Identify which cell holds the provided text, then report its (x, y) central coordinate. 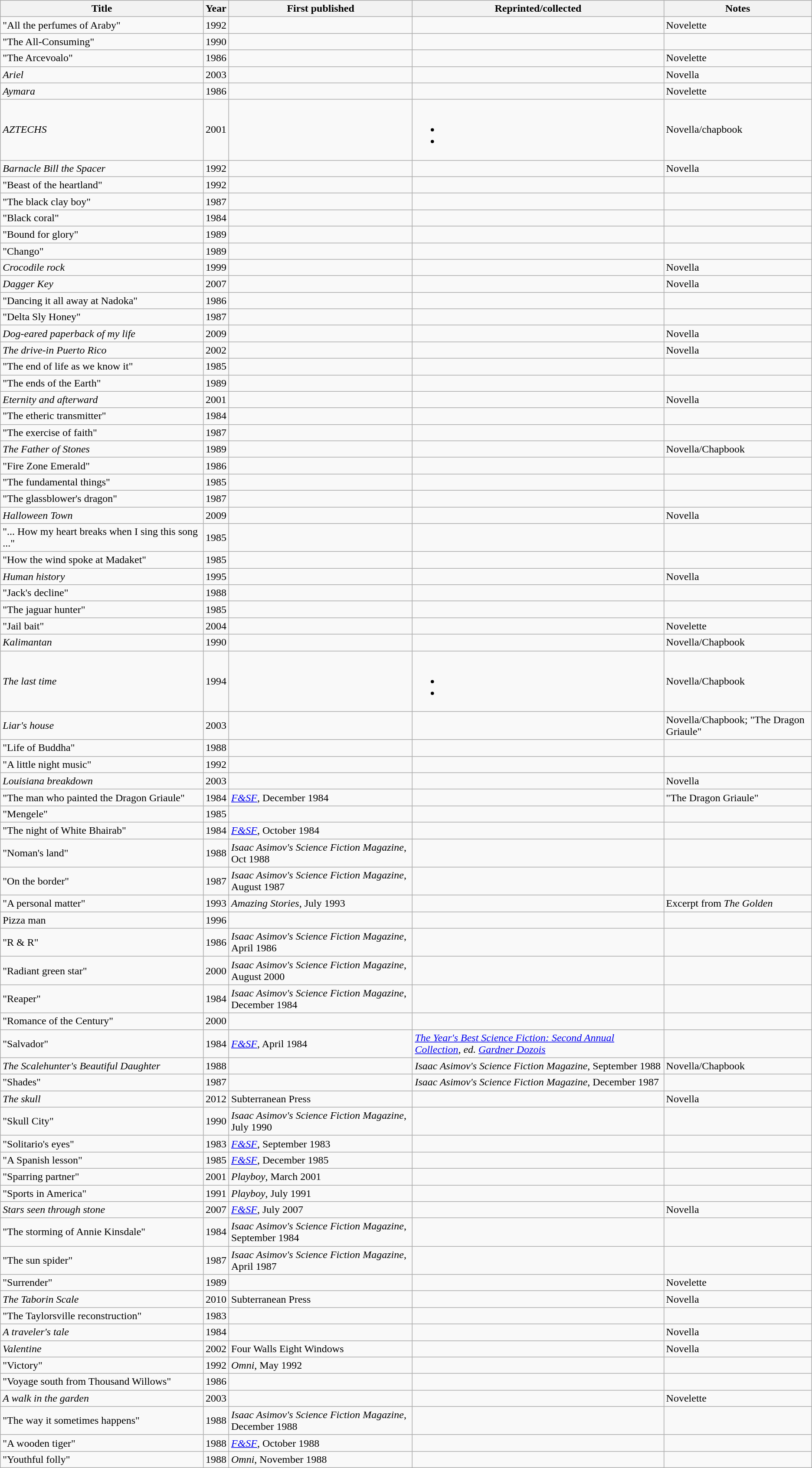
Notes (737, 9)
"The etheric transmitter" (102, 416)
Louisiana breakdown (102, 781)
F&SF, September 1983 (320, 1144)
A walk in the garden (102, 1398)
The skull (102, 1099)
Isaac Asimov's Science Fiction Magazine, August 2000 (320, 971)
"Voyage south from Thousand Willows" (102, 1382)
"Life of Buddha" (102, 748)
"Victory" (102, 1365)
"Beast of the heartland" (102, 185)
1991 (216, 1193)
F&SF, December 1984 (320, 797)
Four Walls Eight Windows (320, 1349)
F&SF, April 1984 (320, 1044)
1995 (216, 577)
Excerpt from The Golden (737, 904)
Human history (102, 577)
"Shades" (102, 1082)
"Romance of the Century" (102, 1021)
"The storming of Annie Kinsdale" (102, 1232)
"A little night music" (102, 764)
"R & R" (102, 942)
2012 (216, 1099)
The last time (102, 681)
Dagger Key (102, 284)
1996 (216, 920)
"The way it sometimes happens" (102, 1420)
"... How my heart breaks when I sing this song ..." (102, 538)
"The jaguar hunter" (102, 609)
"How the wind spoke at Madaket" (102, 560)
"The sun spider" (102, 1261)
Isaac Asimov's Science Fiction Magazine, Oct 1988 (320, 853)
Isaac Asimov's Science Fiction Magazine, September 1984 (320, 1232)
"Noman's land" (102, 853)
Stars seen through stone (102, 1210)
"Youthful folly" (102, 1459)
Novella/Chapbook; "The Dragon Griaule" (737, 725)
Kalimantan (102, 642)
Novella/chapbook (737, 130)
Ariel (102, 75)
"The night of White Bhairab" (102, 830)
1993 (216, 904)
"Dancing it all away at Nadoka" (102, 301)
The Taborin Scale (102, 1299)
Dog-eared paperback of my life (102, 334)
"Jail bait" (102, 626)
"The man who painted the Dragon Griaule" (102, 797)
F&SF, October 1988 (320, 1443)
"On the border" (102, 881)
"The black clay boy" (102, 201)
"Salvador" (102, 1044)
Eternity and afterward (102, 400)
"Black coral" (102, 218)
"The end of life as we know it" (102, 367)
Isaac Asimov's Science Fiction Magazine, April 1987 (320, 1261)
"Fire Zone Emerald" (102, 465)
"The fundamental things" (102, 482)
Omni, May 1992 (320, 1365)
"A wooden tiger" (102, 1443)
"Skull City" (102, 1121)
"A Spanish lesson" (102, 1160)
Isaac Asimov's Science Fiction Magazine, July 1990 (320, 1121)
Halloween Town (102, 515)
Reprinted/collected (538, 9)
Playboy, March 2001 (320, 1176)
"Sparring partner" (102, 1176)
"Solitario's eyes" (102, 1144)
"The glassblower's dragon" (102, 498)
Playboy, July 1991 (320, 1193)
Isaac Asimov's Science Fiction Magazine, December 1987 (538, 1082)
A traveler's tale (102, 1332)
"Jack's decline" (102, 593)
Isaac Asimov's Science Fiction Magazine, December 1984 (320, 999)
2004 (216, 626)
The Father of Stones (102, 449)
The Scalehunter's Beautiful Daughter (102, 1066)
"All the perfumes of Araby" (102, 25)
"Bound for glory" (102, 234)
Valentine (102, 1349)
Pizza man (102, 920)
First published (320, 9)
Isaac Asimov's Science Fiction Magazine, August 1987 (320, 881)
"Reaper" (102, 999)
"Surrender" (102, 1283)
Isaac Asimov's Science Fiction Magazine, September 1988 (538, 1066)
F&SF, July 2007 (320, 1210)
"A personal matter" (102, 904)
Barnacle Bill the Spacer (102, 168)
1999 (216, 268)
"The ends of the Earth" (102, 383)
AZTECHS (102, 130)
"Radiant green star" (102, 971)
Isaac Asimov's Science Fiction Magazine, April 1986 (320, 942)
The Year's Best Science Fiction: Second Annual Collection, ed. Gardner Dozois (538, 1044)
Liar's house (102, 725)
"The Dragon Griaule" (737, 797)
Year (216, 9)
F&SF, October 1984 (320, 830)
"The exercise of faith" (102, 433)
F&SF, December 1985 (320, 1160)
"Delta Sly Honey" (102, 317)
"The Arcevoalo" (102, 58)
Title (102, 9)
"Mengele" (102, 814)
"Chango" (102, 251)
"The All-Consuming" (102, 42)
The drive-in Puerto Rico (102, 350)
Crocodile rock (102, 268)
"Sports in America" (102, 1193)
Amazing Stories, July 1993 (320, 904)
Omni, November 1988 (320, 1459)
Isaac Asimov's Science Fiction Magazine, December 1988 (320, 1420)
1994 (216, 681)
Aymara (102, 91)
2010 (216, 1299)
"The Taylorsville reconstruction" (102, 1316)
